Capture the cell that displays the provided text and extract its (x, y) central coordinate. 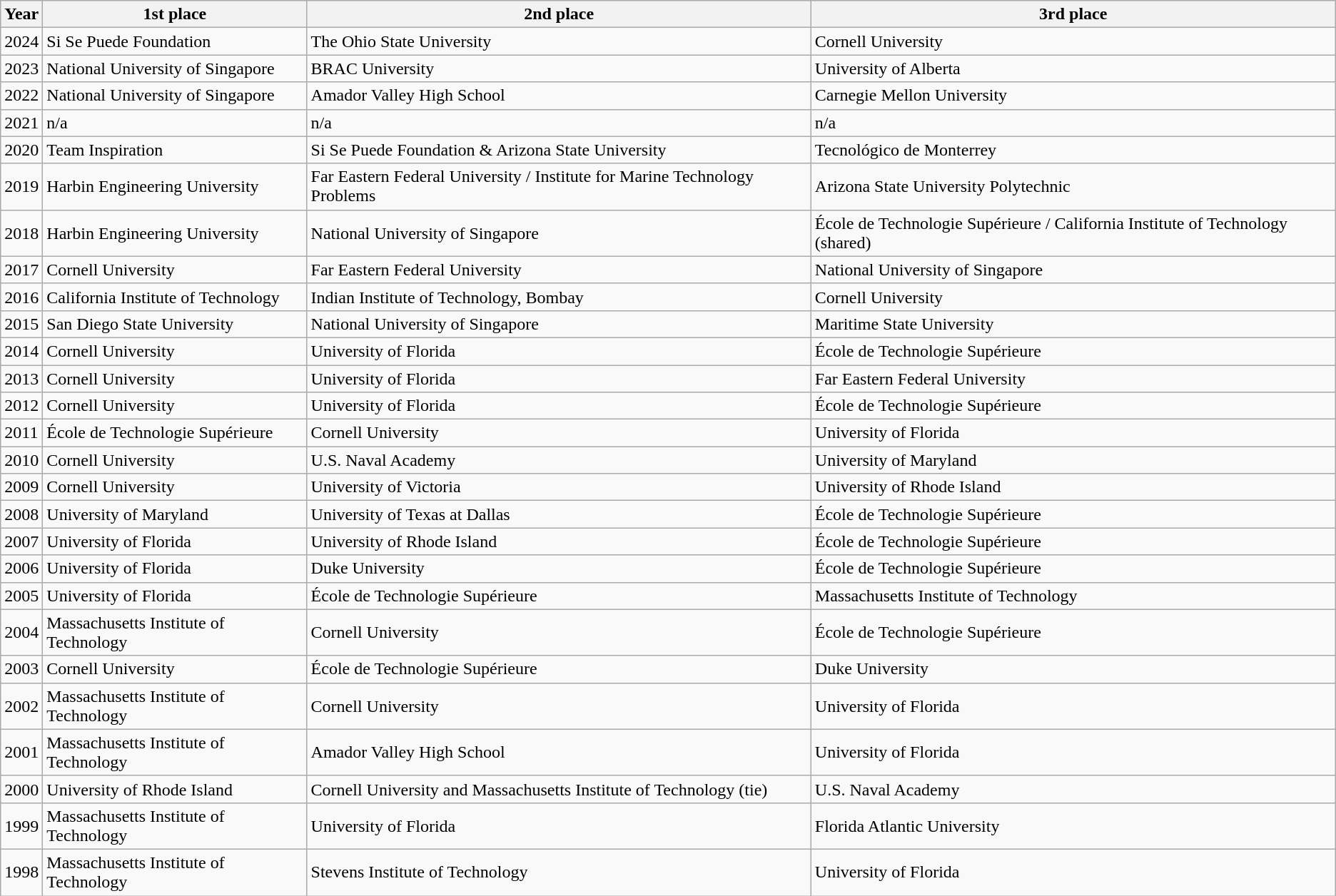
2021 (21, 123)
2013 (21, 379)
University of Texas at Dallas (559, 514)
2000 (21, 789)
1st place (175, 14)
2012 (21, 406)
2014 (21, 351)
2007 (21, 541)
Year (21, 14)
2008 (21, 514)
2010 (21, 460)
2011 (21, 433)
2009 (21, 487)
2022 (21, 96)
1999 (21, 826)
BRAC University (559, 68)
San Diego State University (175, 324)
2003 (21, 669)
2002 (21, 706)
Maritime State University (1073, 324)
University of Victoria (559, 487)
2015 (21, 324)
2020 (21, 150)
Carnegie Mellon University (1073, 96)
3rd place (1073, 14)
Team Inspiration (175, 150)
Stevens Institute of Technology (559, 872)
2018 (21, 233)
2023 (21, 68)
2005 (21, 596)
Arizona State University Polytechnic (1073, 187)
Si Se Puede Foundation & Arizona State University (559, 150)
Cornell University and Massachusetts Institute of Technology (tie) (559, 789)
University of Alberta (1073, 68)
2001 (21, 752)
The Ohio State University (559, 41)
Indian Institute of Technology, Bombay (559, 297)
2004 (21, 632)
2016 (21, 297)
École de Technologie Supérieure / California Institute of Technology (shared) (1073, 233)
Florida Atlantic University (1073, 826)
2019 (21, 187)
California Institute of Technology (175, 297)
2nd place (559, 14)
2017 (21, 270)
Tecnológico de Monterrey (1073, 150)
Si Se Puede Foundation (175, 41)
2024 (21, 41)
1998 (21, 872)
Far Eastern Federal University / Institute for Marine Technology Problems (559, 187)
2006 (21, 569)
